For the text-containing cell, return its midpoint in (X, Y) coordinate format. 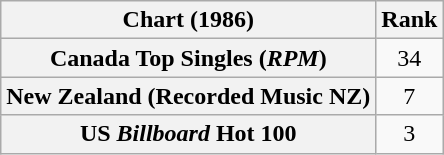
Canada Top Singles (RPM) (188, 58)
US Billboard Hot 100 (188, 134)
7 (410, 96)
3 (410, 134)
34 (410, 58)
Chart (1986) (188, 20)
Rank (410, 20)
New Zealand (Recorded Music NZ) (188, 96)
